Extract the [x, y] coordinate from the center of the cell holding the provided text.  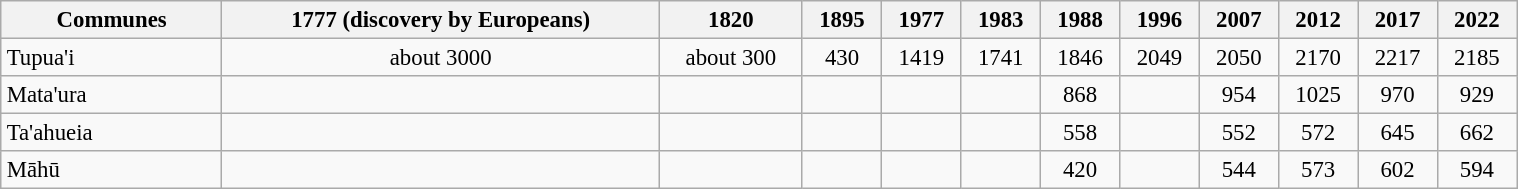
420 [1080, 170]
2017 [1398, 20]
Ta'ahueia [112, 133]
1741 [1000, 58]
1983 [1000, 20]
1996 [1160, 20]
970 [1398, 95]
1988 [1080, 20]
about 300 [730, 58]
558 [1080, 133]
2217 [1398, 58]
1777 (discovery by Europeans) [440, 20]
1419 [922, 58]
Tupua'i [112, 58]
Māhū [112, 170]
1895 [842, 20]
662 [1476, 133]
1025 [1318, 95]
2022 [1476, 20]
Communes [112, 20]
430 [842, 58]
1977 [922, 20]
645 [1398, 133]
572 [1318, 133]
594 [1476, 170]
552 [1238, 133]
Mata'ura [112, 95]
1846 [1080, 58]
954 [1238, 95]
2007 [1238, 20]
2170 [1318, 58]
about 3000 [440, 58]
2049 [1160, 58]
868 [1080, 95]
544 [1238, 170]
2012 [1318, 20]
573 [1318, 170]
2185 [1476, 58]
2050 [1238, 58]
929 [1476, 95]
1820 [730, 20]
602 [1398, 170]
